Find where the given text appears and provide that cell's center as (x, y) coordinate. 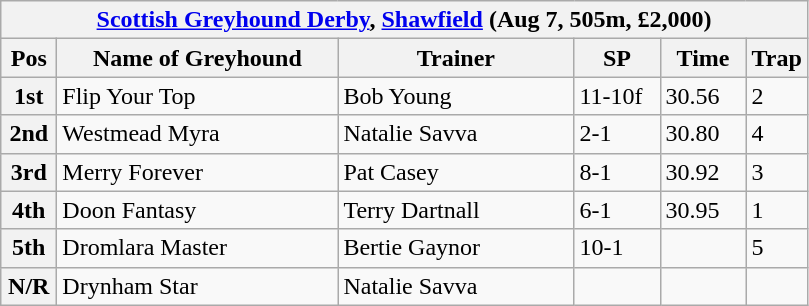
2 (776, 96)
4 (776, 134)
3rd (29, 172)
30.56 (703, 96)
Pos (29, 58)
Pat Casey (456, 172)
SP (617, 58)
Doon Fantasy (198, 210)
30.80 (703, 134)
Terry Dartnall (456, 210)
N/R (29, 286)
1 (776, 210)
2nd (29, 134)
4th (29, 210)
Bertie Gaynor (456, 248)
8-1 (617, 172)
Trainer (456, 58)
1st (29, 96)
2-1 (617, 134)
11-10f (617, 96)
Drynham Star (198, 286)
Time (703, 58)
3 (776, 172)
6-1 (617, 210)
5th (29, 248)
5 (776, 248)
Trap (776, 58)
Bob Young (456, 96)
30.92 (703, 172)
Name of Greyhound (198, 58)
Westmead Myra (198, 134)
10-1 (617, 248)
Flip Your Top (198, 96)
Scottish Greyhound Derby, Shawfield (Aug 7, 505m, £2,000) (404, 20)
30.95 (703, 210)
Merry Forever (198, 172)
Dromlara Master (198, 248)
